Locate the cell with the specified text and output its [X, Y] center coordinate. 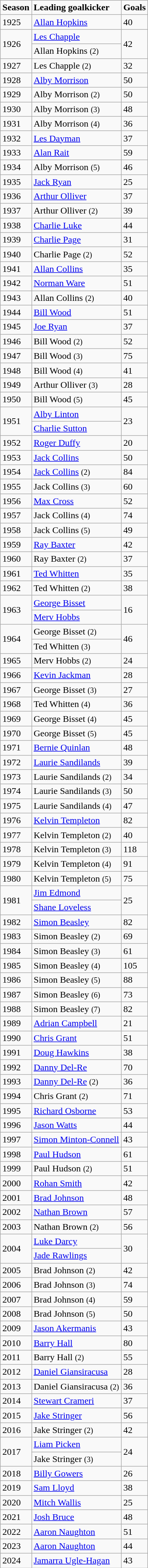
1988 [16, 1009]
2011 [16, 1358]
Sam Lloyd [76, 1488]
Bill Wood [76, 312]
91 [135, 864]
Jake Stringer [76, 1415]
1927 [16, 66]
Simon Beasley (2) [76, 937]
1987 [16, 994]
Ted Whitten [76, 574]
1925 [16, 22]
Paul Hudson [76, 1154]
Charlie Page (2) [76, 254]
Nathan Brown (2) [76, 1227]
Adrian Campbell [76, 1023]
Laurie Sandilands (4) [76, 806]
2007 [16, 1299]
21 [135, 1023]
2000 [16, 1183]
Bernie Quinlan [76, 748]
Simon Beasley (5) [76, 980]
2009 [16, 1328]
1942 [16, 283]
1938 [16, 225]
1995 [16, 1111]
1975 [16, 806]
Kelvin Templeton (4) [76, 864]
1950 [16, 399]
Danny Del-Re [76, 1067]
Danny Del-Re (2) [76, 1081]
2016 [16, 1430]
1985 [16, 966]
1956 [16, 501]
Jack Collins [76, 458]
Jamarra Ugle-Hagan [76, 1560]
57 [135, 1212]
Daniel Giansiracusa [76, 1372]
1992 [16, 1067]
Brad Johnson (4) [76, 1299]
2012 [16, 1372]
George Bisset (3) [76, 690]
2010 [16, 1343]
1967 [16, 690]
1979 [16, 864]
Paul Hudson (2) [76, 1169]
Jack Collins (4) [76, 516]
Charlie Luke [76, 225]
Les Chapple (2) [76, 66]
Simon Beasley (4) [76, 966]
1966 [16, 675]
Alby Morrison (2) [76, 95]
Kevin Jackman [76, 675]
George Bisset (4) [76, 719]
1964 [16, 639]
Jack Collins (3) [76, 487]
1959 [16, 545]
70 [135, 1067]
Stewart Crameri [76, 1401]
2006 [16, 1285]
1972 [16, 762]
Rohan Smith [76, 1183]
34 [135, 777]
George Bisset (2) [76, 631]
Joe Ryan [76, 327]
88 [135, 980]
1947 [16, 356]
Barry Hall (2) [76, 1358]
1982 [16, 922]
George Bisset [76, 602]
Kelvin Templeton (3) [76, 849]
2008 [16, 1314]
1978 [16, 849]
2020 [16, 1502]
1962 [16, 588]
1969 [16, 719]
Arthur Olliver (3) [76, 385]
69 [135, 937]
1933 [16, 153]
Simon Beasley (3) [76, 951]
Jack Collins (2) [76, 472]
1976 [16, 820]
1943 [16, 298]
Bill Wood (3) [76, 356]
Chris Grant [76, 1038]
1999 [16, 1169]
2018 [16, 1473]
Brad Johnson (5) [76, 1314]
Alby Morrison (4) [76, 124]
1946 [16, 341]
2004 [16, 1248]
1971 [16, 748]
Jake Stringer (2) [76, 1430]
1932 [16, 138]
2002 [16, 1212]
1958 [16, 530]
71 [135, 1096]
49 [135, 530]
1983 [16, 937]
Liam Picken [76, 1444]
1989 [16, 1023]
Daniel Giansiracusa (2) [76, 1386]
Ted Whitten (2) [76, 588]
1936 [16, 196]
1952 [16, 443]
1974 [16, 791]
1955 [16, 487]
23 [135, 421]
2023 [16, 1546]
1960 [16, 559]
Charlie Page [76, 240]
1961 [16, 574]
George Bisset (5) [76, 733]
73 [135, 994]
47 [135, 806]
Jason Watts [76, 1125]
Luke Darcy [76, 1241]
1980 [16, 878]
118 [135, 849]
Doug Hawkins [76, 1052]
2017 [16, 1452]
Alby Morrison [76, 80]
1937 [16, 211]
Les Chapple [76, 37]
1954 [16, 472]
2003 [16, 1227]
Leading goalkicker [76, 8]
20 [135, 443]
1994 [16, 1096]
2019 [16, 1488]
41 [135, 370]
1963 [16, 610]
30 [135, 1248]
Ray Baxter [76, 545]
Alan Rait [76, 153]
Shane Loveless [76, 908]
Goals [135, 8]
Laurie Sandilands (2) [76, 777]
2015 [16, 1415]
2001 [16, 1198]
Merv Hobbs (2) [76, 661]
1993 [16, 1081]
Nathan Brown [76, 1212]
1941 [16, 269]
1957 [16, 516]
Bill Wood (2) [76, 341]
Laurie Sandilands (3) [76, 791]
Jason Akermanis [76, 1328]
1981 [16, 900]
2013 [16, 1386]
Max Cross [76, 501]
Alby Morrison (3) [76, 109]
1926 [16, 44]
1953 [16, 458]
80 [135, 1343]
Allan Collins [76, 269]
Simon Beasley (7) [76, 1009]
1934 [16, 167]
105 [135, 966]
Jack Collins (5) [76, 530]
1991 [16, 1052]
Jim Edmond [76, 893]
2024 [16, 1560]
Alby Morrison (5) [76, 167]
Bill Wood (4) [76, 370]
Merv Hobbs [76, 617]
Ted Whitten (4) [76, 704]
1931 [16, 124]
31 [135, 240]
Kelvin Templeton (5) [76, 878]
1977 [16, 835]
1997 [16, 1140]
Billy Gowers [76, 1473]
1949 [16, 385]
Jack Ryan [76, 182]
Brad Johnson (2) [76, 1270]
2005 [16, 1270]
26 [135, 1473]
Mitch Wallis [76, 1502]
Jade Rawlings [76, 1256]
Allan Collins (2) [76, 298]
Simon Beasley [76, 922]
32 [135, 66]
Brad Johnson (3) [76, 1285]
Arthur Olliver (2) [76, 211]
Laurie Sandilands [76, 762]
1945 [16, 327]
Arthur Olliver [76, 196]
Jake Stringer (3) [76, 1459]
1940 [16, 254]
1990 [16, 1038]
Norman Ware [76, 283]
1929 [16, 95]
Ray Baxter (2) [76, 559]
Richard Osborne [76, 1111]
1928 [16, 80]
55 [135, 1358]
1951 [16, 421]
1935 [16, 182]
1948 [16, 370]
Brad Johnson [76, 1198]
Alby Linton [76, 414]
1968 [16, 704]
1965 [16, 661]
1986 [16, 980]
1998 [16, 1154]
60 [135, 487]
16 [135, 610]
Allan Hopkins [76, 22]
1970 [16, 733]
Kelvin Templeton (2) [76, 835]
2014 [16, 1401]
Barry Hall [76, 1343]
Kelvin Templeton [76, 820]
Simon Beasley (6) [76, 994]
Simon Minton-Connell [76, 1140]
1973 [16, 777]
1996 [16, 1125]
27 [135, 690]
2022 [16, 1531]
53 [135, 1111]
Les Dayman [76, 138]
1984 [16, 951]
2021 [16, 1517]
Season [16, 8]
1939 [16, 240]
Bill Wood (5) [76, 399]
Roger Duffy [76, 443]
Charlie Sutton [76, 429]
Josh Bruce [76, 1517]
1930 [16, 109]
Chris Grant (2) [76, 1096]
1944 [16, 312]
Ted Whitten (3) [76, 646]
Allan Hopkins (2) [76, 51]
84 [135, 472]
